Return (x, y) of the center of cell containing provided text 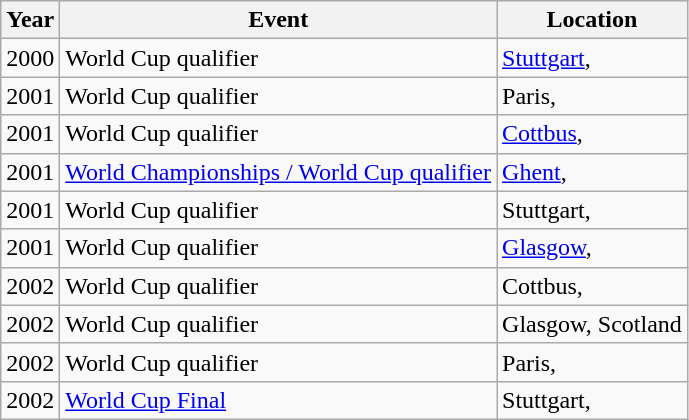
Event (278, 20)
World Cup Final (278, 400)
Ghent, (592, 172)
Glasgow, Scotland (592, 324)
Location (592, 20)
Year (30, 20)
2000 (30, 58)
Glasgow, (592, 248)
World Championships / World Cup qualifier (278, 172)
